Extract the (x, y) coordinate from the center of the cell holding the provided text.  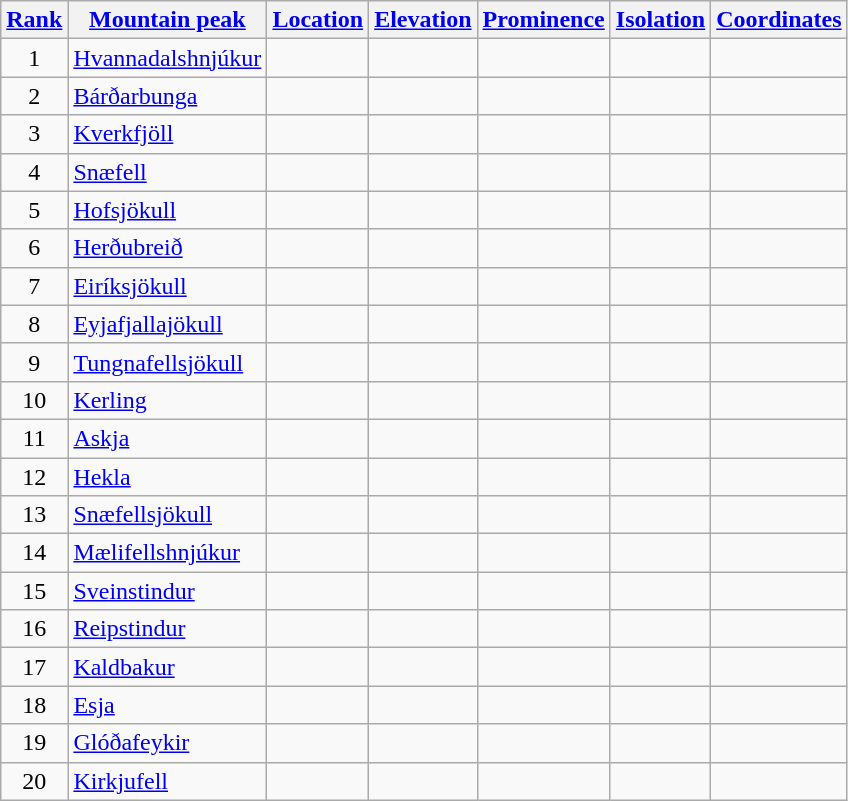
Rank (34, 20)
Askja (168, 438)
Hofsjökull (168, 210)
Hekla (168, 477)
19 (34, 743)
Kaldbakur (168, 667)
14 (34, 553)
9 (34, 362)
18 (34, 705)
Bárðarbunga (168, 96)
2 (34, 96)
Elevation (423, 20)
16 (34, 629)
Prominence (544, 20)
Kverkfjöll (168, 134)
1 (34, 58)
Isolation (660, 20)
Mountain peak (168, 20)
Eyjafjallajökull (168, 324)
Eiríksjökull (168, 286)
Mælifellshnjúkur (168, 553)
4 (34, 172)
Herðubreið (168, 248)
15 (34, 591)
17 (34, 667)
6 (34, 248)
Sveinstindur (168, 591)
10 (34, 400)
12 (34, 477)
7 (34, 286)
Esja (168, 705)
Snæfellsjökull (168, 515)
Kerling (168, 400)
13 (34, 515)
3 (34, 134)
Tungnafellsjökull (168, 362)
Kirkjufell (168, 781)
20 (34, 781)
Glóðafeykir (168, 743)
Snæfell (168, 172)
8 (34, 324)
5 (34, 210)
11 (34, 438)
Hvannadalshnjúkur (168, 58)
Coordinates (779, 20)
Location (318, 20)
Reipstindur (168, 629)
